Find where the given text appears and provide that cell's center as [x, y] coordinate. 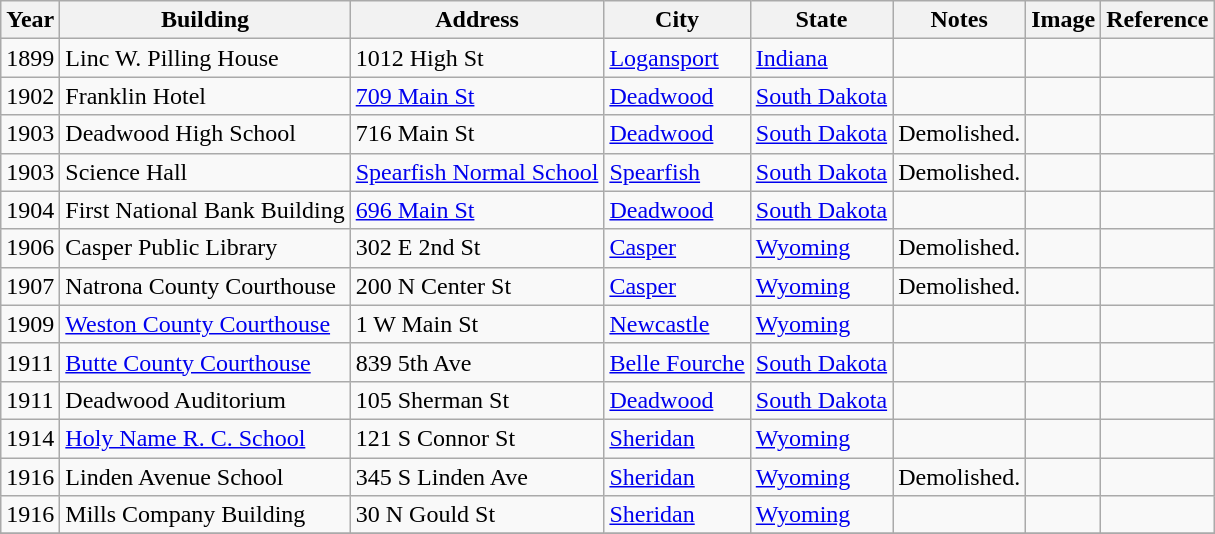
345 S Linden Ave [477, 477]
Logansport [677, 58]
Belle Fourche [677, 362]
1909 [30, 324]
Newcastle [677, 324]
302 E 2nd St [477, 248]
696 Main St [477, 210]
1904 [30, 210]
Franklin Hotel [205, 96]
Spearfish Normal School [477, 172]
1907 [30, 286]
1906 [30, 248]
1899 [30, 58]
Spearfish [677, 172]
Indiana [821, 58]
State [821, 20]
1 W Main St [477, 324]
30 N Gould St [477, 515]
Linc W. Pilling House [205, 58]
1902 [30, 96]
121 S Connor St [477, 438]
Casper Public Library [205, 248]
Butte County Courthouse [205, 362]
Deadwood Auditorium [205, 400]
Holy Name R. C. School [205, 438]
First National Bank Building [205, 210]
Image [1064, 20]
Reference [1158, 20]
1012 High St [477, 58]
City [677, 20]
Address [477, 20]
716 Main St [477, 134]
Linden Avenue School [205, 477]
839 5th Ave [477, 362]
Building [205, 20]
Notes [960, 20]
Year [30, 20]
Science Hall [205, 172]
105 Sherman St [477, 400]
Natrona County Courthouse [205, 286]
200 N Center St [477, 286]
Deadwood High School [205, 134]
Weston County Courthouse [205, 324]
709 Main St [477, 96]
1914 [30, 438]
Mills Company Building [205, 515]
